Provide the (x, y) coordinate of the cell's center where the given text is located.  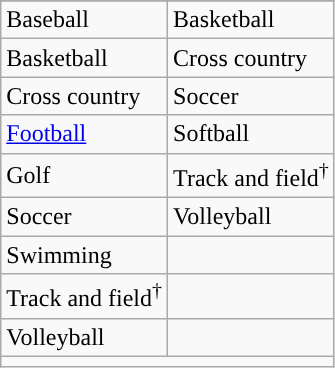
Softball (252, 134)
Golf (84, 176)
Football (84, 134)
Swimming (84, 255)
Baseball (84, 20)
